Return the (x, y) coordinate for the center point of the cell that contains the specified text.  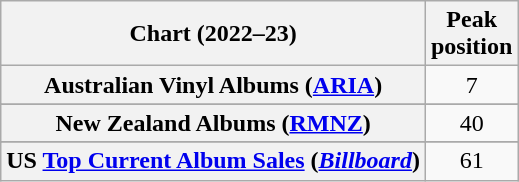
US Top Current Album Sales (Billboard) (214, 161)
New Zealand Albums (RMNZ) (214, 123)
Peakposition (471, 34)
Chart (2022–23) (214, 34)
40 (471, 123)
Australian Vinyl Albums (ARIA) (214, 85)
7 (471, 85)
61 (471, 161)
